Provide the [x, y] coordinate of the cell's center where the given text is located.  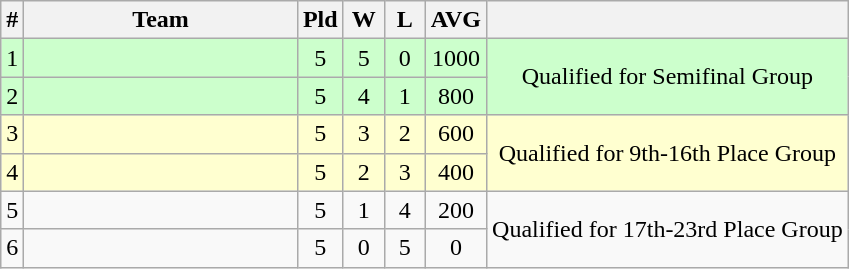
Pld [320, 20]
AVG [456, 20]
Qualified for Semifinal Group [668, 77]
L [404, 20]
Qualified for 17th-23rd Place Group [668, 229]
Qualified for 9th-16th Place Group [668, 153]
W [364, 20]
200 [456, 210]
600 [456, 134]
6 [12, 248]
Team [161, 20]
400 [456, 172]
# [12, 20]
800 [456, 96]
1000 [456, 58]
